Provide the (X, Y) coordinate of the cell's center where the given text is located.  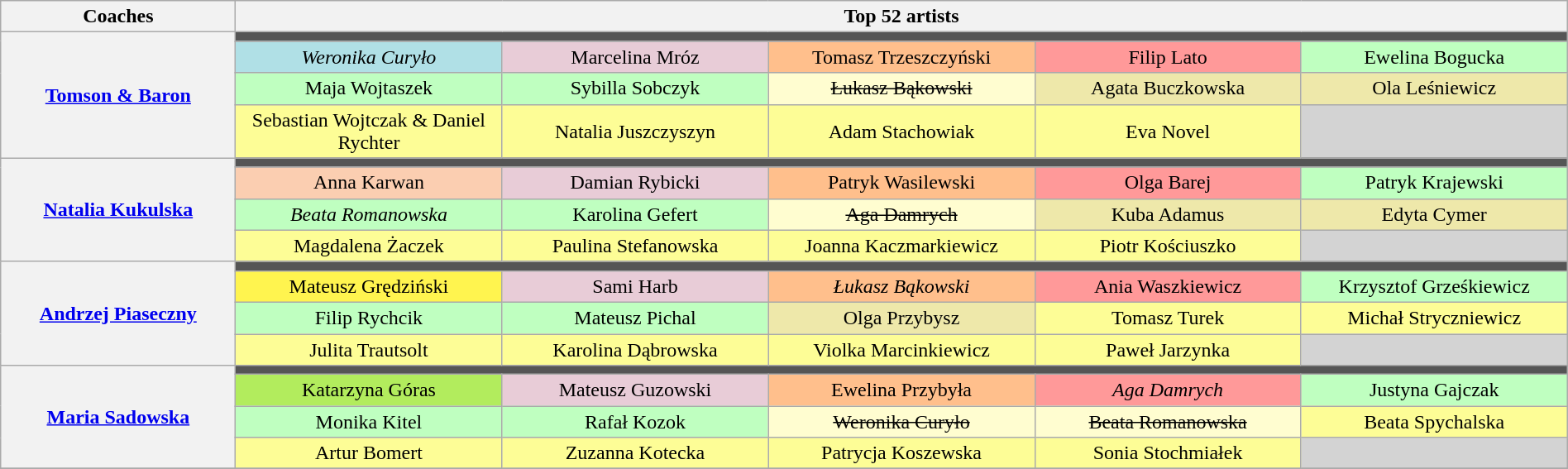
Ania Waszkiewicz (1168, 286)
Andrzej Piaseczny (118, 313)
Krzysztof Grześkiewicz (1434, 286)
Coaches (118, 17)
Kuba Adamus (1168, 214)
Sonia Stochmiałek (1168, 453)
Adam Stachowiak (901, 131)
Monika Kitel (369, 422)
Joanna Kaczmarkiewicz (901, 246)
Natalia Kukulska (118, 210)
Mateusz Grędziński (369, 286)
Julita Trautsolt (369, 350)
Zuzanna Kotecka (635, 453)
Piotr Kościuszko (1168, 246)
Tomasz Trzeszczyński (901, 57)
Filip Rychcik (369, 318)
Karolina Gefert (635, 214)
Maja Wojtaszek (369, 89)
Maria Sadowska (118, 417)
Eva Novel (1168, 131)
Ola Leśniewicz (1434, 89)
Sebastian Wojtczak & Daniel Rychter (369, 131)
Magdalena Żaczek (369, 246)
Damian Rybicki (635, 183)
Ewelina Bogucka (1434, 57)
Top 52 artists (901, 17)
Edyta Cymer (1434, 214)
Olga Przybysz (901, 318)
Marcelina Mróz (635, 57)
Mateusz Pichal (635, 318)
Karolina Dąbrowska (635, 350)
Sybilla Sobczyk (635, 89)
Justyna Gajczak (1434, 390)
Michał Stryczniewicz (1434, 318)
Sami Harb (635, 286)
Artur Bomert (369, 453)
Olga Barej (1168, 183)
Patrycja Koszewska (901, 453)
Mateusz Guzowski (635, 390)
Filip Lato (1168, 57)
Paweł Jarzynka (1168, 350)
Paulina Stefanowska (635, 246)
Patryk Wasilewski (901, 183)
Natalia Juszczyszyn (635, 131)
Patryk Krajewski (1434, 183)
Ewelina Przybyła (901, 390)
Rafał Kozok (635, 422)
Violka Marcinkiewicz (901, 350)
Agata Buczkowska (1168, 89)
Beata Spychalska (1434, 422)
Anna Karwan (369, 183)
Katarzyna Góras (369, 390)
Tomasz Turek (1168, 318)
Tomson & Baron (118, 95)
